Pinpoint the cell where the given text exists, returning its (X, Y) midpoint coordinate. 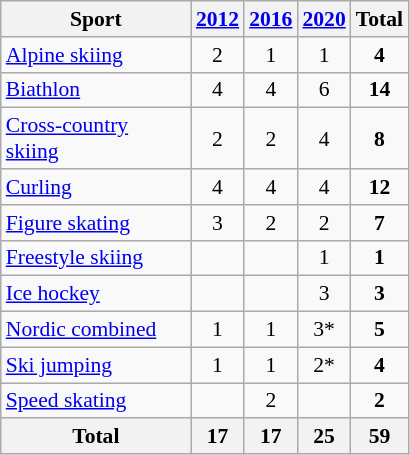
2012 (218, 19)
14 (380, 90)
Speed skating (96, 401)
25 (324, 437)
6 (324, 90)
Alpine skiing (96, 55)
Biathlon (96, 90)
5 (380, 330)
Nordic combined (96, 330)
Ice hockey (96, 294)
2016 (270, 19)
Figure skating (96, 223)
2* (324, 365)
Cross-country skiing (96, 138)
7 (380, 223)
2020 (324, 19)
Sport (96, 19)
Freestyle skiing (96, 258)
3* (324, 330)
59 (380, 437)
Ski jumping (96, 365)
12 (380, 187)
Curling (96, 187)
8 (380, 138)
